Provide the [X, Y] coordinate of the cell's center where the given text is located.  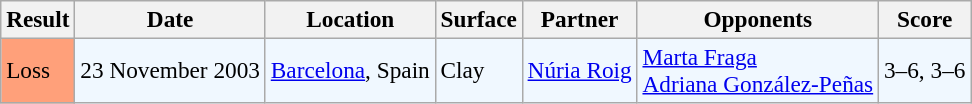
3–6, 3–6 [925, 70]
Score [925, 19]
Result [38, 19]
Loss [38, 70]
23 November 2003 [170, 70]
Surface [478, 19]
Núria Roig [580, 70]
Clay [478, 70]
Marta Fraga Adriana González-Peñas [758, 70]
Barcelona, Spain [350, 70]
Opponents [758, 19]
Date [170, 19]
Location [350, 19]
Partner [580, 19]
